Find where the given text appears and provide that cell's center as (x, y) coordinate. 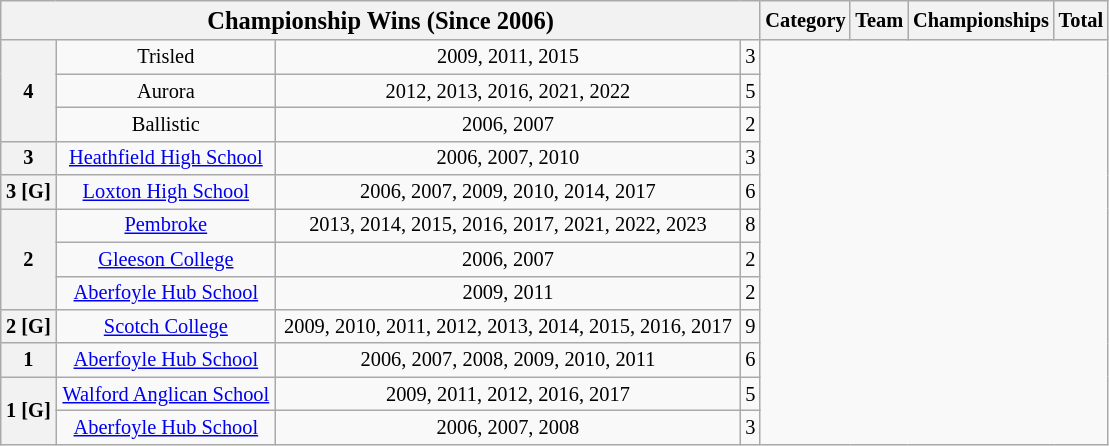
4 (28, 90)
Gleeson College (166, 259)
1 (28, 360)
2012, 2013, 2016, 2021, 2022 (508, 91)
2009, 2011 (508, 293)
Championship Wins (Since 2006) (381, 20)
Total (1081, 20)
Trisled (166, 57)
Ballistic (166, 124)
Category (805, 20)
2006, 2007, 2008, 2009, 2010, 2011 (508, 360)
2009, 2011, 2015 (508, 57)
2013, 2014, 2015, 2016, 2017, 2021, 2022, 2023 (508, 225)
Pembroke (166, 225)
Aurora (166, 91)
2009, 2010, 2011, 2012, 2013, 2014, 2015, 2016, 2017 (508, 326)
Scotch College (166, 326)
2006, 2007, 2008 (508, 427)
2 [G] (28, 326)
2006, 2007, 2009, 2010, 2014, 2017 (508, 192)
Championships (981, 20)
2006, 2007, 2010 (508, 158)
Walford Anglican School (166, 394)
1 [G] (28, 410)
9 (750, 326)
Loxton High School (166, 192)
3 [G] (28, 192)
2009, 2011, 2012, 2016, 2017 (508, 394)
Team (879, 20)
Heathfield High School (166, 158)
8 (750, 225)
